Output the (x, y) coordinate of the center of the cell containing the given text.  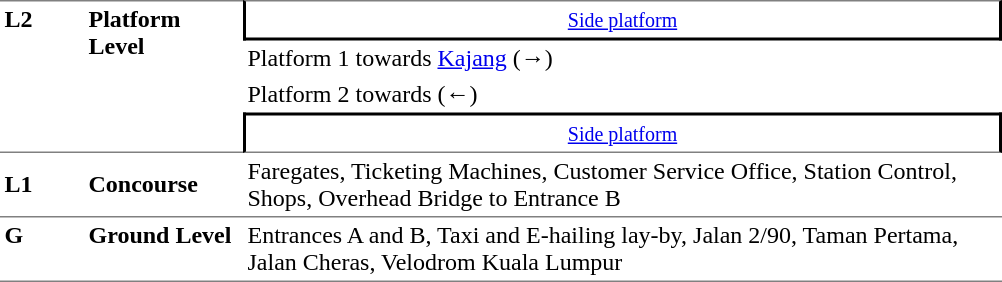
Entrances A and B, Taxi and E-hailing lay-by, Jalan 2/90, Taman Pertama, Jalan Cheras, Velodrom Kuala Lumpur (622, 249)
L2 (42, 76)
Ground Level (164, 249)
Concourse (164, 184)
Platform Level (164, 76)
G (42, 249)
L1 (42, 184)
Platform 2 towards (←) (622, 94)
Faregates, Ticketing Machines, Customer Service Office, Station Control, Shops, Overhead Bridge to Entrance B (622, 184)
Platform 1 towards Kajang (→) (622, 58)
